Find where the given text appears and provide that cell's center as (X, Y) coordinate. 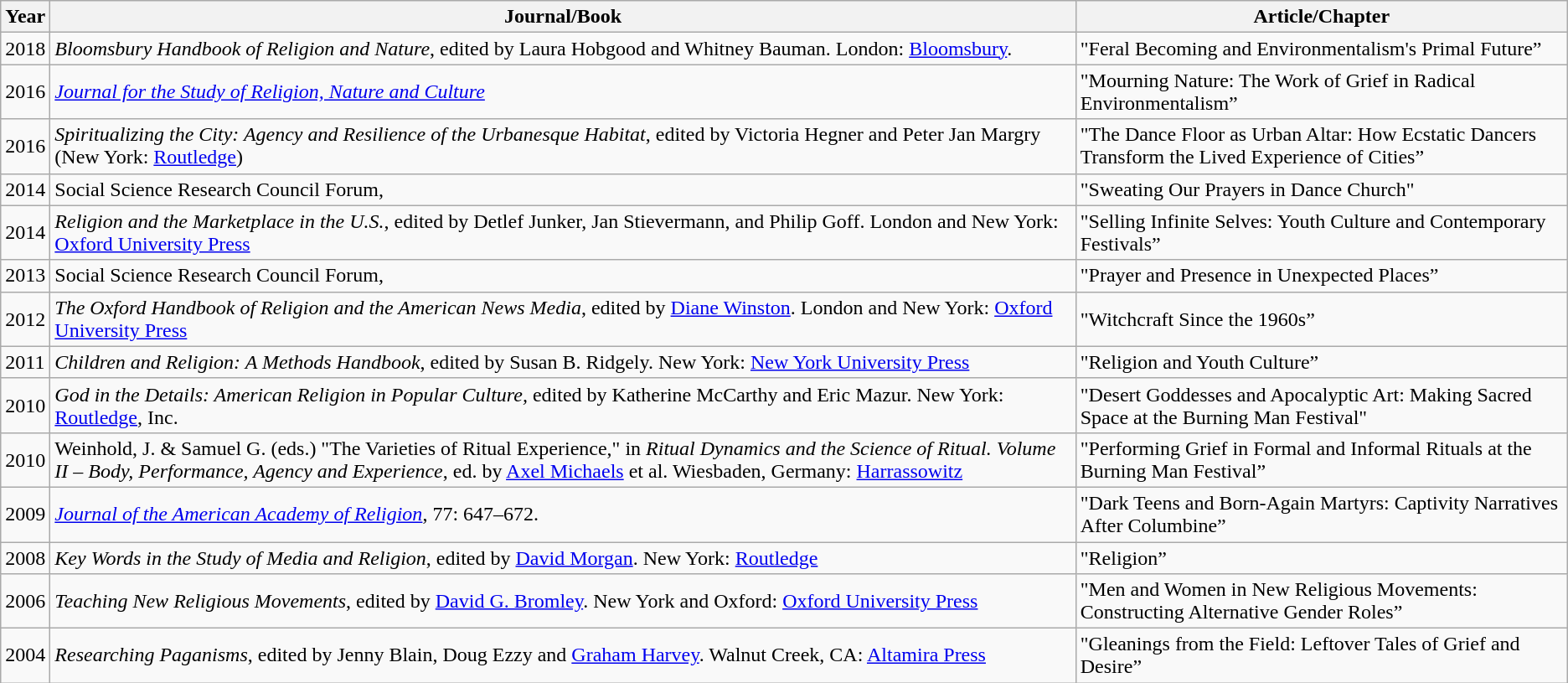
"Feral Becoming and Environmentalism's Primal Future” (1322, 49)
Journal/Book (563, 17)
"Dark Teens and Born-Again Martyrs: Captivity Narratives After Columbine” (1322, 515)
Researching Paganisms, edited by Jenny Blain, Doug Ezzy and Graham Harvey. Walnut Creek, CA: Altamira Press (563, 655)
"Men and Women in New Religious Movements: Constructing Alternative Gender Roles” (1322, 602)
Journal of the American Academy of Religion, 77: 647–672. (563, 515)
2013 (25, 276)
"Gleanings from the Field: Leftover Tales of Grief and Desire” (1322, 655)
"Prayer and Presence in Unexpected Places” (1322, 276)
"Sweating Our Prayers in Dance Church" (1322, 189)
"Performing Grief in Formal and Informal Rituals at the Burning Man Festival” (1322, 459)
"Mourning Nature: The Work of Grief in Radical Environmentalism” (1322, 92)
"The Dance Floor as Urban Altar: How Ecstatic Dancers Transform the Lived Experience of Cities” (1322, 146)
Year (25, 17)
Bloomsbury Handbook of Religion and Nature, edited by Laura Hobgood and Whitney Bauman. London: Bloomsbury. (563, 49)
Children and Religion: A Methods Handbook, edited by Susan B. Ridgely. New York: New York University Press (563, 362)
"Witchcraft Since the 1960s” (1322, 318)
Spiritualizing the City: Agency and Resilience of the Urbanesque Habitat, edited by Victoria Hegner and Peter Jan Margry (New York: Routledge) (563, 146)
The Oxford Handbook of Religion and the American News Media, edited by Diane Winston. London and New York: Oxford University Press (563, 318)
2008 (25, 557)
God in the Details: American Religion in Popular Culture, edited by Katherine McCarthy and Eric Mazur. New York: Routledge, Inc. (563, 406)
Key Words in the Study of Media and Religion, edited by David Morgan. New York: Routledge (563, 557)
2004 (25, 655)
Religion and the Marketplace in the U.S., edited by Detlef Junker, Jan Stievermann, and Philip Goff. London and New York: Oxford University Press (563, 233)
Teaching New Religious Movements, edited by David G. Bromley. New York and Oxford: Oxford University Press (563, 602)
"Religion and Youth Culture” (1322, 362)
2018 (25, 49)
2011 (25, 362)
"Religion” (1322, 557)
"Desert Goddesses and Apocalyptic Art: Making Sacred Space at the Burning Man Festival" (1322, 406)
2006 (25, 602)
Journal for the Study of Religion, Nature and Culture (563, 92)
"Selling Infinite Selves: Youth Culture and Contemporary Festivals” (1322, 233)
2012 (25, 318)
Article/Chapter (1322, 17)
2009 (25, 515)
